Output the (x, y) coordinate of the center of the cell containing the given text.  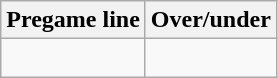
Pregame line (74, 20)
Over/under (210, 20)
